For the text-containing cell, return its midpoint in (x, y) coordinate format. 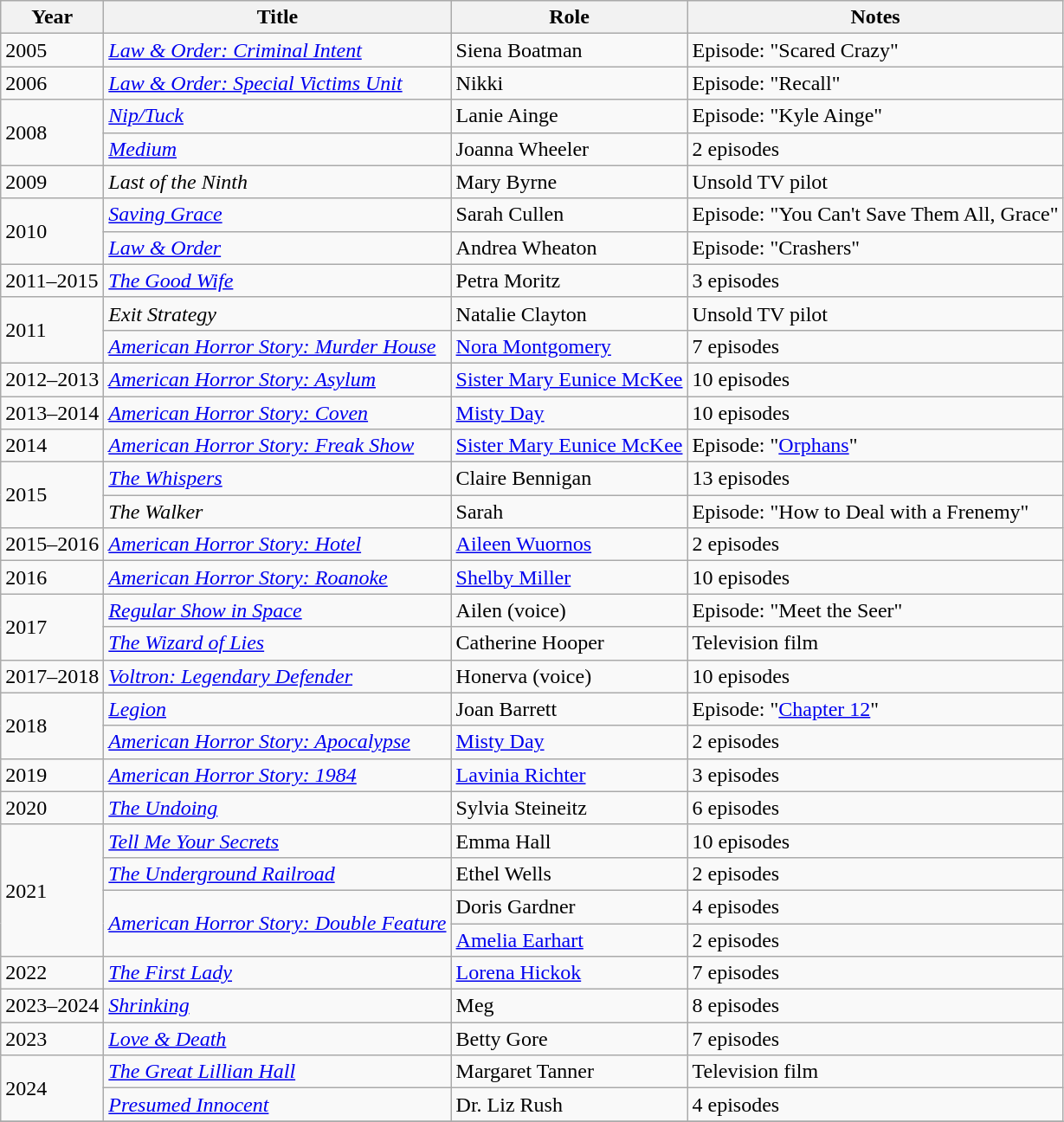
2022 (52, 973)
2021 (52, 890)
Shelby Miller (570, 577)
Lanie Ainge (570, 116)
Aileen Wuornos (570, 545)
Medium (277, 149)
Episode: "Orphans" (875, 446)
The First Lady (277, 973)
Episode: "Crashers" (875, 248)
Last of the Ninth (277, 182)
6 episodes (875, 808)
Ailen (voice) (570, 610)
American Horror Story: Roanoke (277, 577)
American Horror Story: Asylum (277, 379)
2020 (52, 808)
American Horror Story: Apocalypse (277, 742)
Law & Order: Special Victims Unit (277, 83)
2011 (52, 330)
2013–2014 (52, 413)
Claire Bennigan (570, 479)
Nikki (570, 83)
Regular Show in Space (277, 610)
The Whispers (277, 479)
The Walker (277, 512)
2010 (52, 231)
Year (52, 17)
Episode: "Meet the Seer" (875, 610)
The Good Wife (277, 280)
Amelia Earhart (570, 939)
2012–2013 (52, 379)
Lorena Hickok (570, 973)
8 episodes (875, 1006)
Emma Hall (570, 841)
Siena Boatman (570, 50)
Episode: "Recall" (875, 83)
2015 (52, 495)
Sarah (570, 512)
2014 (52, 446)
2005 (52, 50)
Doris Gardner (570, 906)
Tell Me Your Secrets (277, 841)
Nip/Tuck (277, 116)
The Undoing (277, 808)
Love & Death (277, 1039)
Lavinia Richter (570, 775)
2019 (52, 775)
Law & Order (277, 248)
Meg (570, 1006)
Catherine Hooper (570, 643)
Natalie Clayton (570, 313)
Episode: "Chapter 12" (875, 709)
2023–2024 (52, 1006)
Notes (875, 17)
2016 (52, 577)
Episode: "You Can't Save Them All, Grace" (875, 215)
Title (277, 17)
Petra Moritz (570, 280)
Sylvia Steineitz (570, 808)
Episode: "Kyle Ainge" (875, 116)
The Underground Railroad (277, 874)
The Great Lillian Hall (277, 1072)
2009 (52, 182)
2011–2015 (52, 280)
Voltron: Legendary Defender (277, 676)
Sarah Cullen (570, 215)
2008 (52, 132)
Joan Barrett (570, 709)
2023 (52, 1039)
2015–2016 (52, 545)
American Horror Story: Murder House (277, 346)
Andrea Wheaton (570, 248)
Margaret Tanner (570, 1072)
Saving Grace (277, 215)
Joanna Wheeler (570, 149)
2017 (52, 627)
Episode: "How to Deal with a Frenemy" (875, 512)
American Horror Story: Coven (277, 413)
Dr. Liz Rush (570, 1105)
Law & Order: Criminal Intent (277, 50)
Shrinking (277, 1006)
Betty Gore (570, 1039)
American Horror Story: Double Feature (277, 923)
Ethel Wells (570, 874)
Presumed Innocent (277, 1105)
The Wizard of Lies (277, 643)
Mary Byrne (570, 182)
Legion (277, 709)
Episode: "Scared Crazy" (875, 50)
American Horror Story: Hotel (277, 545)
Honerva (voice) (570, 676)
Nora Montgomery (570, 346)
American Horror Story: Freak Show (277, 446)
2024 (52, 1088)
American Horror Story: 1984 (277, 775)
Exit Strategy (277, 313)
2018 (52, 725)
2017–2018 (52, 676)
2006 (52, 83)
Role (570, 17)
13 episodes (875, 479)
